Search for the cell housing the specified text and yield its [X, Y] center coordinate. 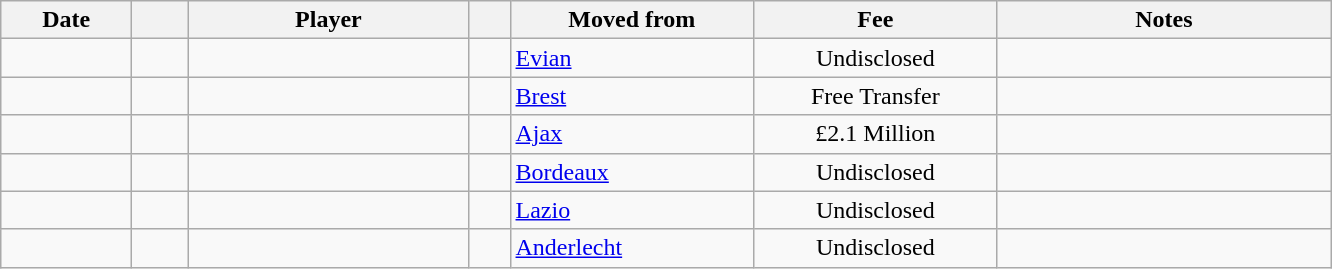
Player [328, 20]
Date [66, 20]
Bordeaux [632, 172]
Anderlecht [632, 248]
Free Transfer [876, 96]
Moved from [632, 20]
Notes [1164, 20]
Brest [632, 96]
Evian [632, 58]
Fee [876, 20]
Ajax [632, 134]
Lazio [632, 210]
£2.1 Million [876, 134]
